Find where the given text appears and provide that cell's center as [x, y] coordinate. 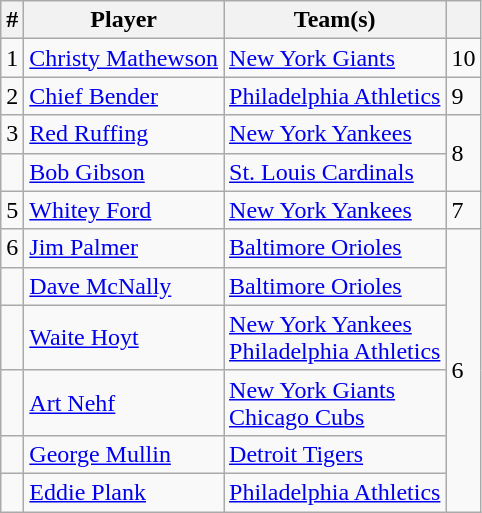
Dave McNally [124, 286]
Red Ruffing [124, 134]
8 [464, 153]
1 [12, 58]
Jim Palmer [124, 248]
Chief Bender [124, 96]
10 [464, 58]
Eddie Plank [124, 492]
Christy Mathewson [124, 58]
Detroit Tigers [335, 454]
New York Giants [335, 58]
# [12, 20]
7 [464, 210]
5 [12, 210]
3 [12, 134]
Player [124, 20]
Bob Gibson [124, 172]
Art Nehf [124, 402]
Waite Hoyt [124, 338]
2 [12, 96]
Whitey Ford [124, 210]
New York YankeesPhiladelphia Athletics [335, 338]
St. Louis Cardinals [335, 172]
9 [464, 96]
Team(s) [335, 20]
New York GiantsChicago Cubs [335, 402]
George Mullin [124, 454]
